Locate the cell with the specified text and output its (X, Y) center coordinate. 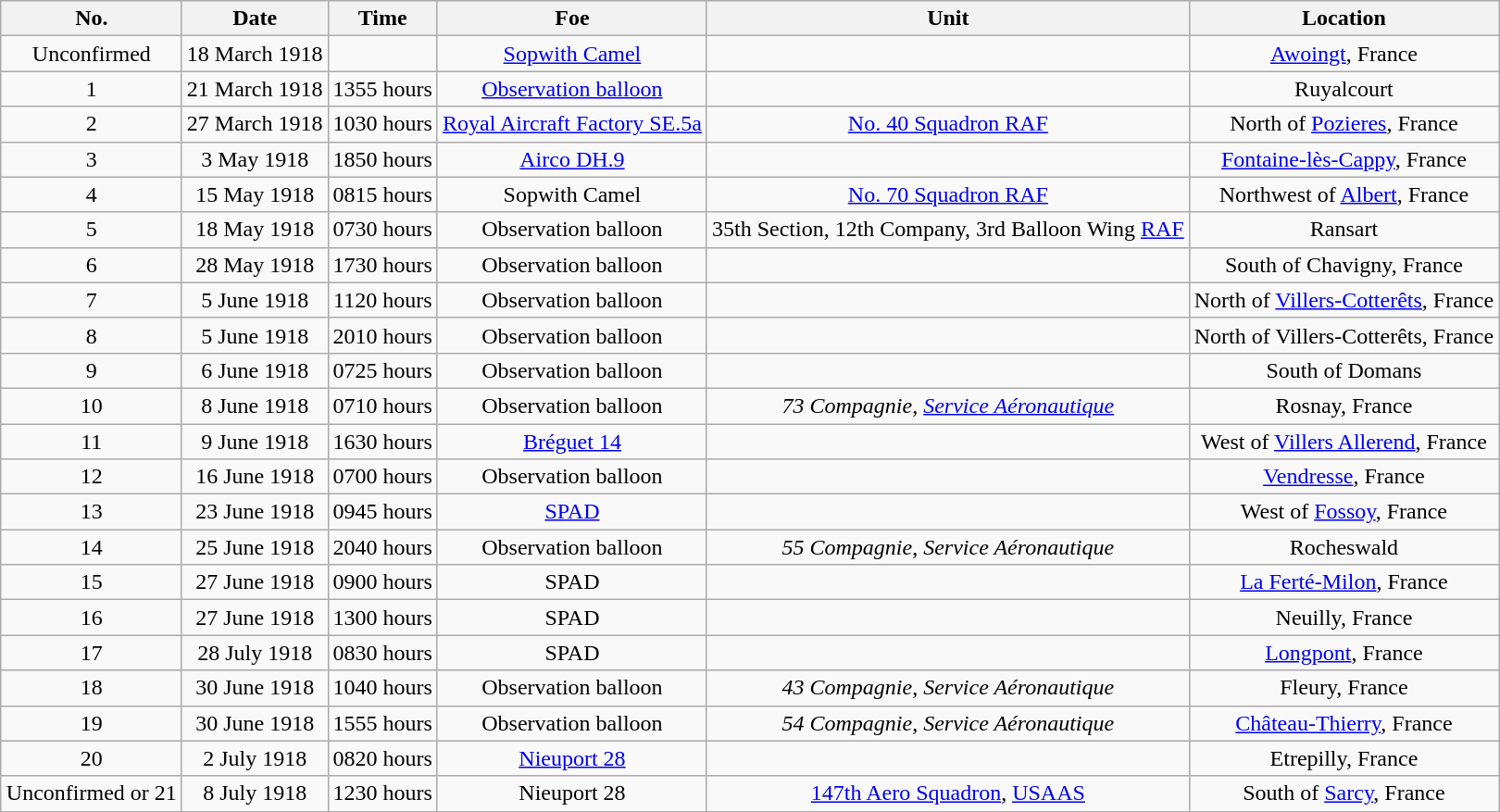
Rocheswald (1344, 547)
27 March 1918 (255, 124)
19 (91, 723)
Longpont, France (1344, 653)
1730 hours (382, 265)
Awoingt, France (1344, 54)
South of Sarcy, France (1344, 793)
No. 40 Squadron RAF (948, 124)
147th Aero Squadron, USAAS (948, 793)
1040 hours (382, 688)
West of Villers Allerend, France (1344, 442)
43 Compagnie, Service Aéronautique (948, 688)
Bréguet 14 (572, 442)
0725 hours (382, 370)
28 July 1918 (255, 653)
18 (91, 688)
Airco DH.9 (572, 159)
Location (1344, 19)
15 (91, 582)
13 (91, 512)
35th Section, 12th Company, 3rd Balloon Wing RAF (948, 230)
Date (255, 19)
Royal Aircraft Factory SE.5a (572, 124)
0900 hours (382, 582)
12 (91, 477)
Rosnay, France (1344, 406)
Etrepilly, France (1344, 758)
1300 hours (382, 618)
Foe (572, 19)
0820 hours (382, 758)
11 (91, 442)
Fontaine-lès-Cappy, France (1344, 159)
23 June 1918 (255, 512)
10 (91, 406)
6 June 1918 (255, 370)
0830 hours (382, 653)
Northwest of Albert, France (1344, 194)
9 (91, 370)
17 (91, 653)
0945 hours (382, 512)
5 (91, 230)
2040 hours (382, 547)
18 May 1918 (255, 230)
2 July 1918 (255, 758)
7 (91, 300)
1 (91, 89)
No. (91, 19)
18 March 1918 (255, 54)
Unit (948, 19)
No. 70 Squadron RAF (948, 194)
0815 hours (382, 194)
North of Pozieres, France (1344, 124)
Unconfirmed (91, 54)
Neuilly, France (1344, 618)
16 June 1918 (255, 477)
6 (91, 265)
1030 hours (382, 124)
9 June 1918 (255, 442)
3 (91, 159)
Fleury, France (1344, 688)
1555 hours (382, 723)
73 Compagnie, Service Aéronautique (948, 406)
14 (91, 547)
1630 hours (382, 442)
0700 hours (382, 477)
Unconfirmed or 21 (91, 793)
0710 hours (382, 406)
La Ferté-Milon, France (1344, 582)
28 May 1918 (255, 265)
15 May 1918 (255, 194)
25 June 1918 (255, 547)
55 Compagnie, Service Aéronautique (948, 547)
West of Fossoy, France (1344, 512)
8 June 1918 (255, 406)
2 (91, 124)
8 (91, 335)
Ransart (1344, 230)
South of Chavigny, France (1344, 265)
16 (91, 618)
54 Compagnie, Service Aéronautique (948, 723)
2010 hours (382, 335)
21 March 1918 (255, 89)
1355 hours (382, 89)
20 (91, 758)
1850 hours (382, 159)
3 May 1918 (255, 159)
South of Domans (1344, 370)
1230 hours (382, 793)
Time (382, 19)
8 July 1918 (255, 793)
0730 hours (382, 230)
Château-Thierry, France (1344, 723)
Ruyalcourt (1344, 89)
1120 hours (382, 300)
4 (91, 194)
Vendresse, France (1344, 477)
